Output the [x, y] coordinate of the center of the cell containing the given text.  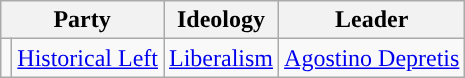
Agostino Depretis [372, 58]
Leader [372, 20]
Ideology [222, 20]
Party [82, 20]
Historical Left [88, 58]
Liberalism [222, 58]
